Find where the given text appears and provide that cell's center as (x, y) coordinate. 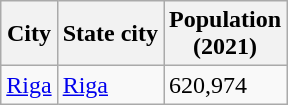
State city (110, 34)
Population(2021) (226, 34)
620,974 (226, 85)
City (29, 34)
